Provide the [x, y] coordinate of the cell's center where the given text is located.  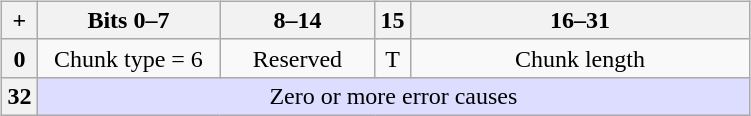
8–14 [298, 20]
T [392, 58]
0 [20, 58]
Chunk length [580, 58]
Reserved [298, 58]
+ [20, 20]
Chunk type = 6 [128, 58]
32 [20, 96]
16–31 [580, 20]
Zero or more error causes [394, 96]
Bits 0–7 [128, 20]
15 [392, 20]
